For the text-containing cell, return its midpoint in [X, Y] coordinate format. 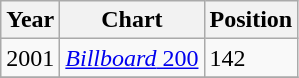
2001 [30, 58]
Chart [132, 20]
Billboard 200 [132, 58]
142 [251, 58]
Position [251, 20]
Year [30, 20]
